Search for the cell housing the specified text and yield its [x, y] center coordinate. 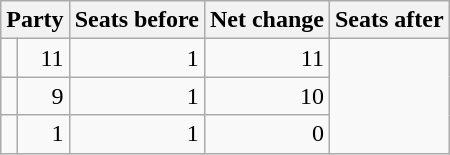
9 [43, 96]
Net change [266, 20]
Party [35, 20]
0 [266, 134]
10 [266, 96]
Seats before [136, 20]
Seats after [389, 20]
